Determine the (x, y) coordinate at the center of the cell enclosing the given text.  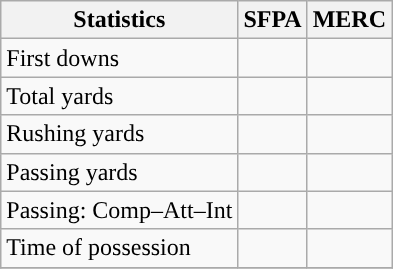
MERC (349, 20)
Passing: Comp–Att–Int (120, 210)
Rushing yards (120, 134)
Total yards (120, 96)
First downs (120, 58)
SFPA (272, 20)
Statistics (120, 20)
Passing yards (120, 172)
Time of possession (120, 248)
